Pinpoint the cell where the given text exists, returning its [x, y] midpoint coordinate. 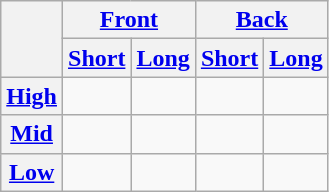
Back [262, 20]
Mid [32, 134]
Low [32, 172]
Front [130, 20]
High [32, 96]
